Locate the cell with the specified text and output its [X, Y] center coordinate. 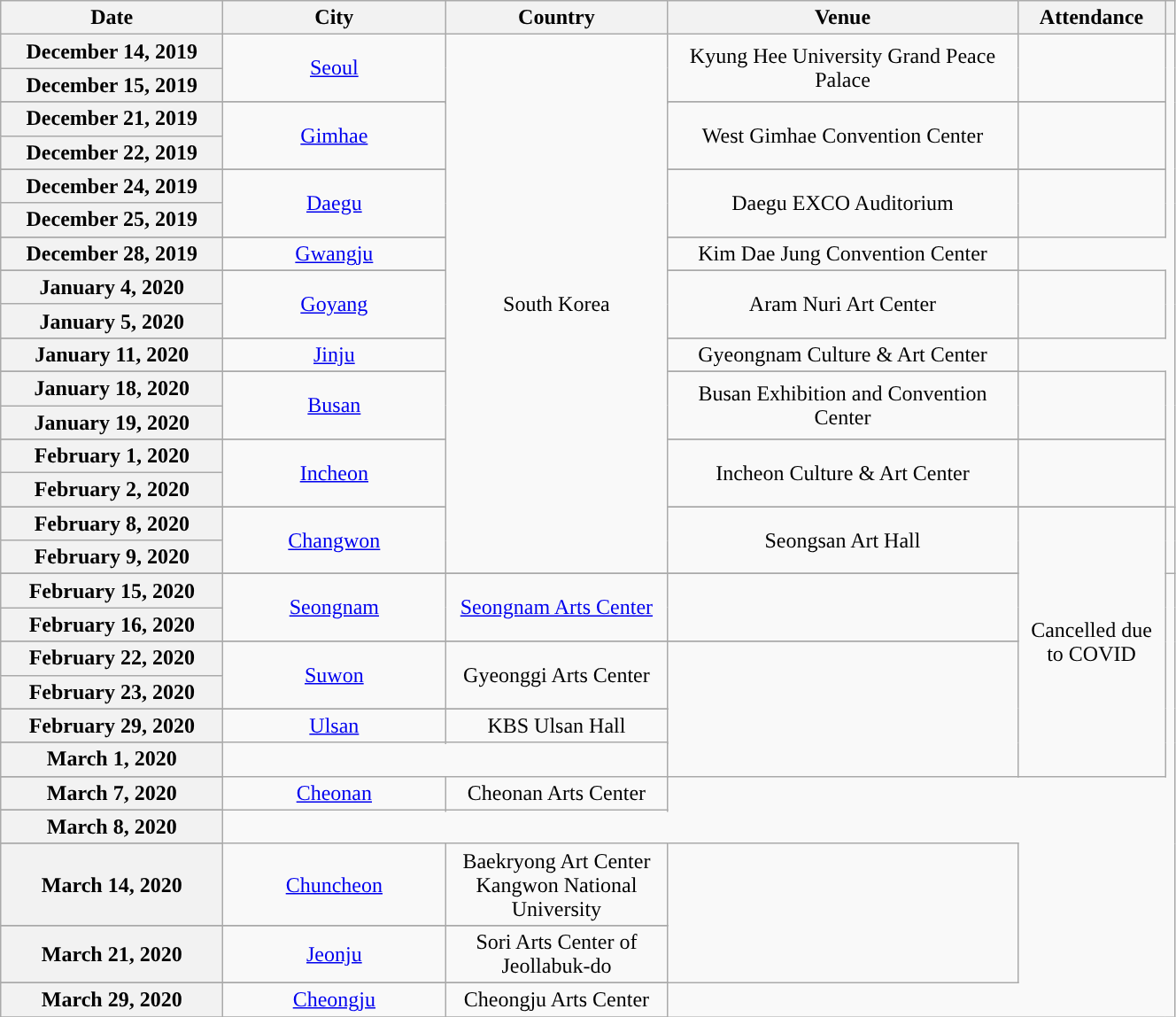
December 25, 2019 [112, 220]
March 1, 2020 [112, 759]
December 14, 2019 [112, 51]
Changwon [335, 540]
Sori Arts Center of Jeollabuk-do [556, 953]
February 1, 2020 [112, 456]
Kyung Hee University Grand Peace Palace [843, 68]
Seoul [335, 68]
Baekryong Art Center Kangwon National University [556, 884]
January 11, 2020 [112, 354]
Aram Nuri Art Center [843, 304]
Attendance [1091, 18]
Busan [335, 405]
Chuncheon [335, 884]
January 19, 2020 [112, 423]
Jeonju [335, 953]
March 8, 2020 [112, 827]
Date [112, 18]
Jinju [335, 354]
December 28, 2019 [112, 253]
Daegu EXCO Auditorium [843, 203]
Cheongju Arts Center [556, 999]
February 15, 2020 [112, 591]
Ulsan [335, 726]
February 22, 2020 [112, 658]
Seongsan Art Hall [843, 540]
December 24, 2019 [112, 186]
Seongnam Arts Center [556, 608]
Incheon Culture & Art Center [843, 473]
Daegu [335, 203]
February 16, 2020 [112, 625]
March 29, 2020 [112, 999]
Kim Dae Jung Convention Center [843, 253]
February 2, 2020 [112, 490]
February 8, 2020 [112, 524]
West Gimhae Convention Center [843, 136]
December 22, 2019 [112, 152]
January 5, 2020 [112, 321]
March 14, 2020 [112, 884]
Seongnam [335, 608]
Incheon [335, 473]
December 15, 2019 [112, 85]
March 21, 2020 [112, 953]
Suwon [335, 675]
South Korea [556, 305]
Gyeonggi Arts Center [556, 675]
Gyeongnam Culture & Art Center [843, 354]
Gimhae [335, 136]
Gwangju [335, 253]
December 21, 2019 [112, 119]
Venue [843, 18]
Busan Exhibition and Convention Center [843, 405]
Cheonan Arts Center [556, 793]
January 4, 2020 [112, 287]
March 7, 2020 [112, 793]
February 9, 2020 [112, 557]
Cheongju [335, 999]
Country [556, 18]
January 18, 2020 [112, 388]
City [335, 18]
February 23, 2020 [112, 692]
Cancelled due to COVID [1091, 641]
Goyang [335, 304]
February 29, 2020 [112, 726]
KBS Ulsan Hall [556, 726]
Cheonan [335, 793]
